Identify which cell holds the provided text, then report its [x, y] central coordinate. 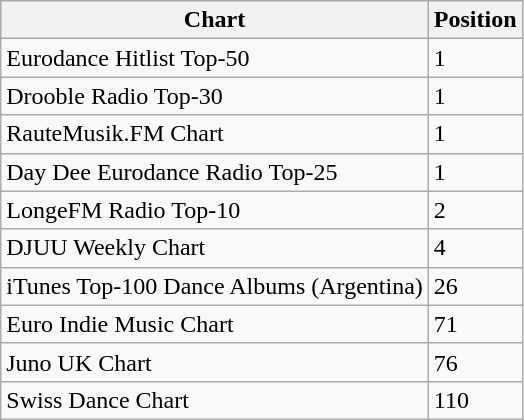
2 [475, 210]
Drooble Radio Top-30 [215, 96]
Swiss Dance Chart [215, 400]
26 [475, 286]
71 [475, 324]
RauteMusik.FM Chart [215, 134]
Position [475, 20]
Eurodance Hitlist Top-50 [215, 58]
Euro Indie Music Chart [215, 324]
Juno UK Chart [215, 362]
110 [475, 400]
iTunes Top-100 Dance Albums (Argentina) [215, 286]
DJUU Weekly Chart [215, 248]
LongeFM Radio Top-10 [215, 210]
76 [475, 362]
Day Dee Eurodance Radio Top-25 [215, 172]
4 [475, 248]
Chart [215, 20]
